Find where the given text appears and provide that cell's center as [X, Y] coordinate. 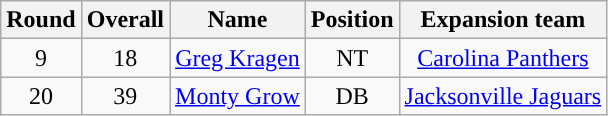
Name [238, 20]
9 [41, 58]
Overall [125, 20]
Expansion team [503, 20]
Carolina Panthers [503, 58]
Monty Grow [238, 96]
Round [41, 20]
Position [352, 20]
39 [125, 96]
20 [41, 96]
NT [352, 58]
Greg Kragen [238, 58]
DB [352, 96]
Jacksonville Jaguars [503, 96]
18 [125, 58]
